Locate the cell with the specified text and output its [x, y] center coordinate. 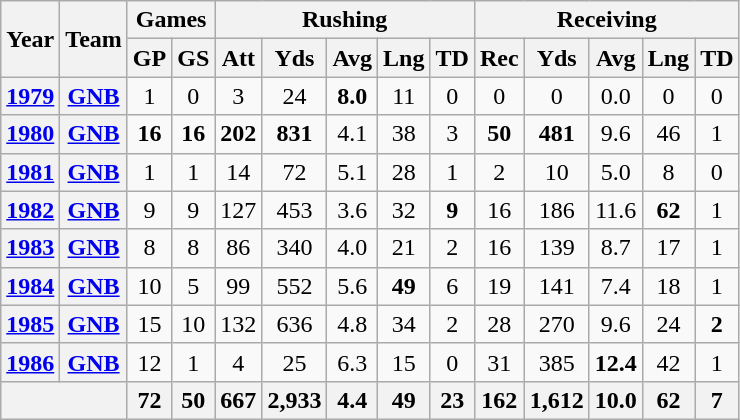
1985 [30, 324]
7 [717, 400]
Games [170, 20]
636 [294, 324]
4.4 [352, 400]
Att [238, 58]
1983 [30, 248]
14 [238, 172]
552 [294, 286]
23 [452, 400]
1981 [30, 172]
667 [238, 400]
1979 [30, 96]
25 [294, 362]
8.7 [616, 248]
4 [238, 362]
4.8 [352, 324]
42 [668, 362]
1986 [30, 362]
1982 [30, 210]
46 [668, 134]
19 [499, 286]
132 [238, 324]
1984 [30, 286]
1,612 [556, 400]
270 [556, 324]
2,933 [294, 400]
186 [556, 210]
4.1 [352, 134]
6.3 [352, 362]
32 [404, 210]
Year [30, 39]
11.6 [616, 210]
141 [556, 286]
Receiving [606, 20]
18 [668, 286]
6 [452, 286]
4.0 [352, 248]
Rushing [345, 20]
GP [149, 58]
385 [556, 362]
1980 [30, 134]
38 [404, 134]
7.4 [616, 286]
11 [404, 96]
139 [556, 248]
5.0 [616, 172]
12 [149, 362]
0.0 [616, 96]
202 [238, 134]
34 [404, 324]
162 [499, 400]
17 [668, 248]
831 [294, 134]
127 [238, 210]
8.0 [352, 96]
5.1 [352, 172]
10.0 [616, 400]
12.4 [616, 362]
99 [238, 286]
453 [294, 210]
31 [499, 362]
3.6 [352, 210]
Rec [499, 58]
Team [94, 39]
GS [194, 58]
5 [194, 286]
481 [556, 134]
86 [238, 248]
340 [294, 248]
21 [404, 248]
5.6 [352, 286]
